From the cell containing the given text, extract its center point as (x, y) coordinate. 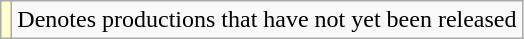
Denotes productions that have not yet been released (267, 20)
